Pinpoint the cell where the given text exists, returning its (X, Y) midpoint coordinate. 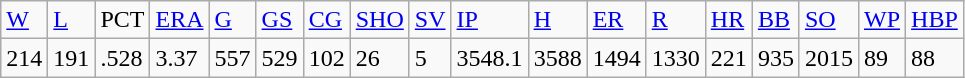
ER (616, 20)
W (24, 20)
HR (728, 20)
191 (72, 58)
ERA (180, 20)
5 (430, 58)
PCT (122, 20)
IP (490, 20)
1494 (616, 58)
221 (728, 58)
CG (326, 20)
935 (776, 58)
SV (430, 20)
BB (776, 20)
3548.1 (490, 58)
26 (380, 58)
L (72, 20)
2015 (828, 58)
.528 (122, 58)
HBP (935, 20)
3588 (558, 58)
102 (326, 58)
89 (882, 58)
88 (935, 58)
557 (232, 58)
H (558, 20)
3.37 (180, 58)
R (676, 20)
GS (280, 20)
SHO (380, 20)
1330 (676, 58)
SO (828, 20)
529 (280, 58)
G (232, 20)
214 (24, 58)
WP (882, 20)
